Scan for the cell matching the given text and deliver its (X, Y) coordinate at center. 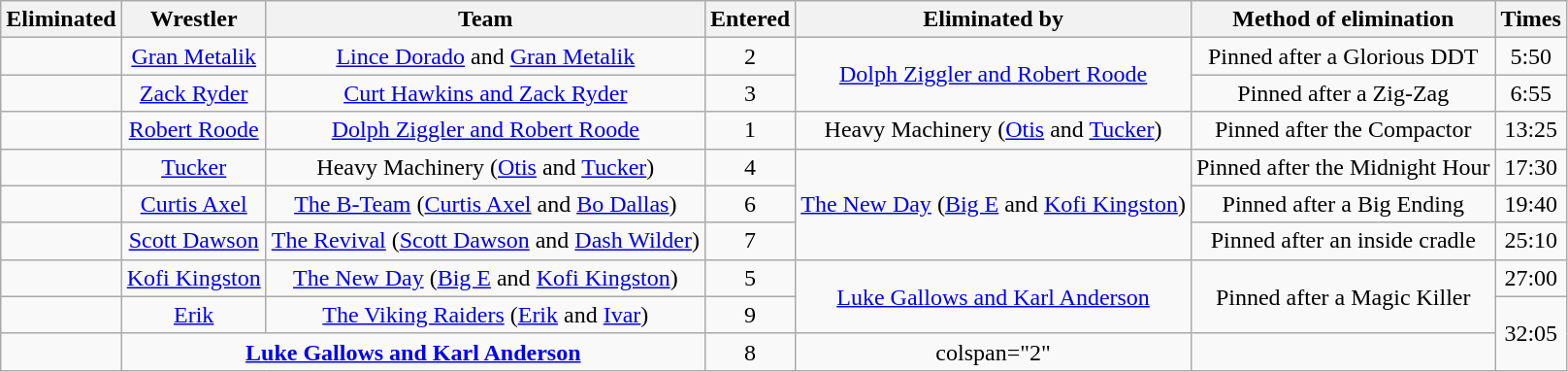
Method of elimination (1343, 19)
Zack Ryder (194, 93)
9 (749, 315)
Scott Dawson (194, 241)
Eliminated by (994, 19)
Robert Roode (194, 130)
Eliminated (61, 19)
Team (485, 19)
Gran Metalik (194, 56)
8 (749, 352)
Tucker (194, 167)
2 (749, 56)
5:50 (1531, 56)
25:10 (1531, 241)
Pinned after a Glorious DDT (1343, 56)
The Viking Raiders (Erik and Ivar) (485, 315)
The Revival (Scott Dawson and Dash Wilder) (485, 241)
6:55 (1531, 93)
32:05 (1531, 333)
17:30 (1531, 167)
4 (749, 167)
Curtis Axel (194, 204)
Pinned after a Magic Killer (1343, 296)
27:00 (1531, 278)
Lince Dorado and Gran Metalik (485, 56)
Erik (194, 315)
19:40 (1531, 204)
5 (749, 278)
Pinned after the Midnight Hour (1343, 167)
Entered (749, 19)
6 (749, 204)
Times (1531, 19)
Kofi Kingston (194, 278)
The B-Team (Curtis Axel and Bo Dallas) (485, 204)
Pinned after a Zig-Zag (1343, 93)
colspan="2" (994, 352)
3 (749, 93)
Wrestler (194, 19)
Pinned after a Big Ending (1343, 204)
Pinned after the Compactor (1343, 130)
7 (749, 241)
Pinned after an inside cradle (1343, 241)
1 (749, 130)
13:25 (1531, 130)
Curt Hawkins and Zack Ryder (485, 93)
